Find where the given text appears and provide that cell's center as (x, y) coordinate. 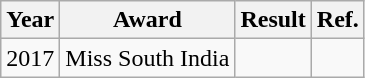
Result (273, 20)
Year (30, 20)
2017 (30, 58)
Ref. (338, 20)
Miss South India (148, 58)
Award (148, 20)
